Return [x, y] of the center of cell containing provided text 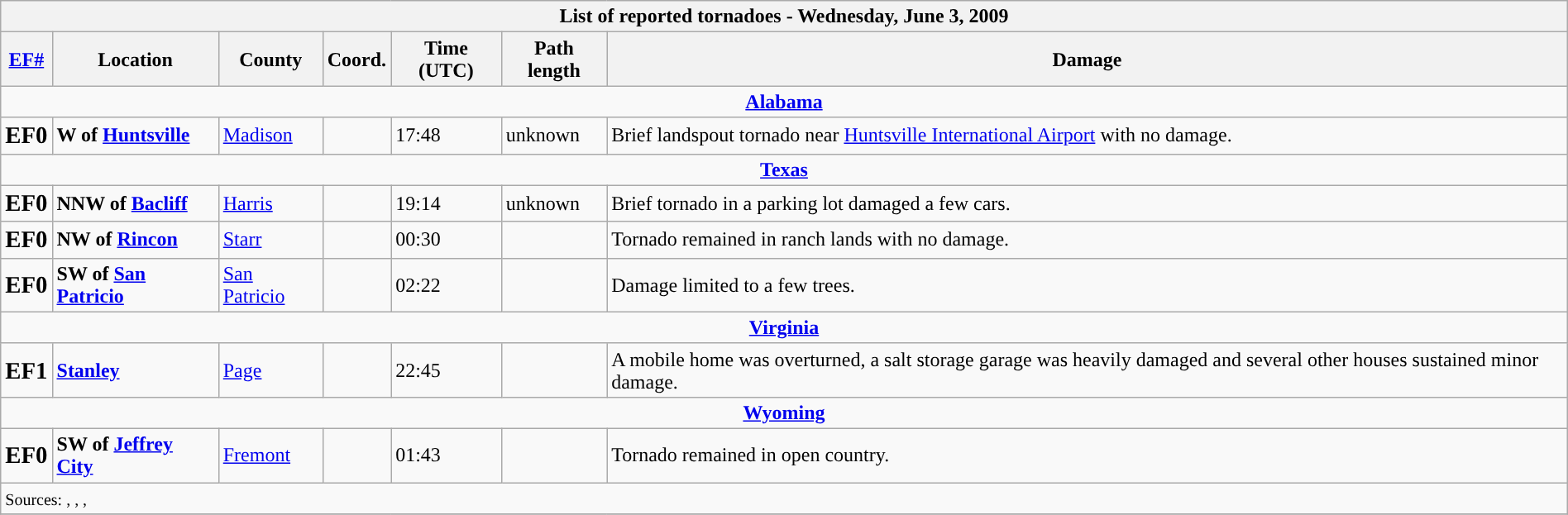
W of Huntsville [136, 136]
NNW of Bacliff [136, 203]
17:48 [447, 136]
Starr [270, 240]
Path length [554, 60]
Coord. [356, 60]
Fremont [270, 455]
Wyoming [784, 412]
Texas [784, 169]
00:30 [447, 240]
Alabama [784, 102]
Tornado remained in ranch lands with no damage. [1088, 240]
Stanley [136, 370]
19:14 [447, 203]
Brief landspout tornado near Huntsville International Airport with no damage. [1088, 136]
SW of Jeffrey City [136, 455]
Location [136, 60]
EF1 [26, 370]
Tornado remained in open country. [1088, 455]
Page [270, 370]
Brief tornado in a parking lot damaged a few cars. [1088, 203]
Harris [270, 203]
Damage [1088, 60]
22:45 [447, 370]
NW of Rincon [136, 240]
A mobile home was overturned, a salt storage garage was heavily damaged and several other houses sustained minor damage. [1088, 370]
EF# [26, 60]
SW of San Patricio [136, 284]
San Patricio [270, 284]
Sources: , , , [784, 498]
Time (UTC) [447, 60]
List of reported tornadoes - Wednesday, June 3, 2009 [784, 17]
Madison [270, 136]
Damage limited to a few trees. [1088, 284]
01:43 [447, 455]
02:22 [447, 284]
Virginia [784, 327]
County [270, 60]
